Return the [X, Y] coordinate for the center point of the cell that contains the specified text.  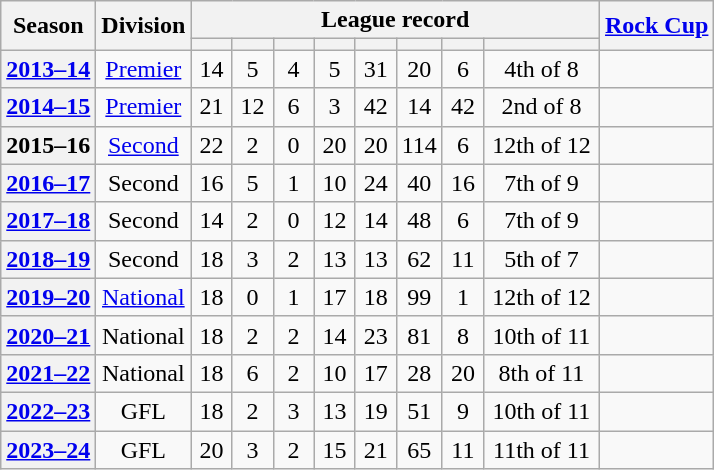
2023–24 [48, 449]
51 [419, 411]
40 [419, 183]
4th of 8 [541, 69]
8 [462, 335]
81 [419, 335]
2015–16 [48, 145]
15 [334, 449]
65 [419, 449]
19 [376, 411]
31 [376, 69]
11th of 11 [541, 449]
24 [376, 183]
5th of 7 [541, 259]
28 [419, 373]
62 [419, 259]
Division [144, 26]
2018–19 [48, 259]
2014–15 [48, 107]
2020–21 [48, 335]
2nd of 8 [541, 107]
4 [294, 69]
23 [376, 335]
2019–20 [48, 297]
Season [48, 26]
Rock Cup [657, 26]
22 [212, 145]
114 [419, 145]
8th of 11 [541, 373]
2021–22 [48, 373]
9 [462, 411]
League record [396, 20]
2013–14 [48, 69]
2017–18 [48, 221]
99 [419, 297]
2016–17 [48, 183]
2022–23 [48, 411]
48 [419, 221]
